Identify which cell holds the provided text, then report its (x, y) central coordinate. 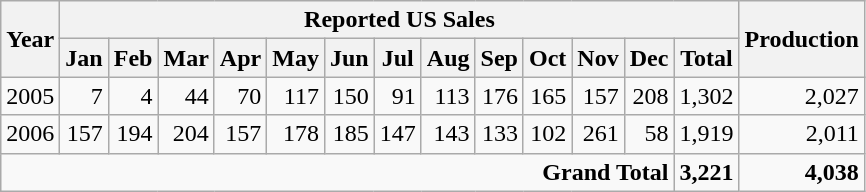
May (296, 58)
113 (448, 96)
204 (186, 134)
133 (499, 134)
102 (547, 134)
4 (133, 96)
44 (186, 96)
165 (547, 96)
Nov (598, 58)
2005 (30, 96)
7 (84, 96)
Apr (240, 58)
1,919 (706, 134)
2,027 (802, 96)
261 (598, 134)
70 (240, 96)
Jan (84, 58)
Production (802, 39)
Year (30, 39)
178 (296, 134)
150 (349, 96)
4,038 (802, 172)
2,011 (802, 134)
208 (649, 96)
3,221 (706, 172)
Grand Total (338, 172)
58 (649, 134)
185 (349, 134)
1,302 (706, 96)
Feb (133, 58)
Mar (186, 58)
117 (296, 96)
143 (448, 134)
91 (398, 96)
Oct (547, 58)
Jul (398, 58)
176 (499, 96)
2006 (30, 134)
194 (133, 134)
Jun (349, 58)
Aug (448, 58)
Sep (499, 58)
Reported US Sales (400, 20)
Dec (649, 58)
Total (706, 58)
147 (398, 134)
